Find where the given text appears and provide that cell's center as [X, Y] coordinate. 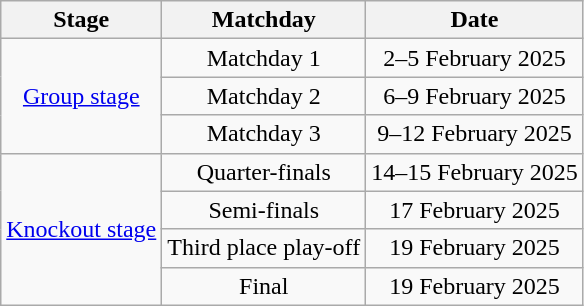
6–9 February 2025 [475, 96]
Matchday 1 [264, 58]
Third place play-off [264, 248]
Matchday [264, 20]
Group stage [82, 96]
2–5 February 2025 [475, 58]
Semi-finals [264, 210]
9–12 February 2025 [475, 134]
Final [264, 286]
Quarter-finals [264, 172]
17 February 2025 [475, 210]
Date [475, 20]
Stage [82, 20]
Matchday 3 [264, 134]
Matchday 2 [264, 96]
14–15 February 2025 [475, 172]
Knockout stage [82, 229]
